Extract the (x, y) coordinate from the center of the cell holding the provided text.  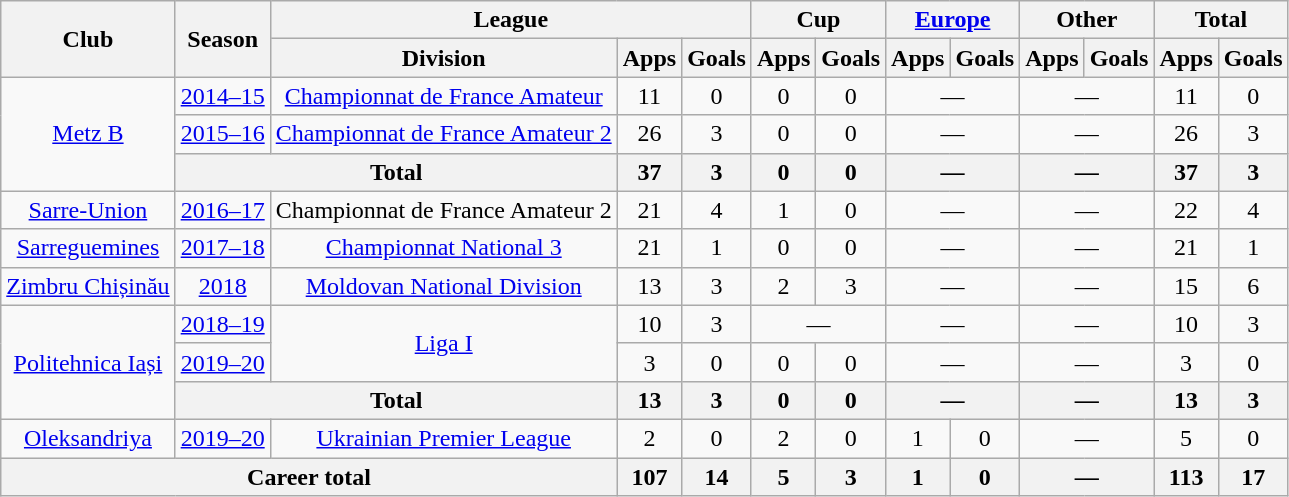
Sarreguemines (88, 248)
2015–16 (222, 134)
Season (222, 39)
107 (649, 477)
Moldovan National Division (444, 286)
2018–19 (222, 324)
Liga I (444, 343)
2014–15 (222, 96)
17 (1253, 477)
2016–17 (222, 210)
Other (1087, 20)
Politehnica Iași (88, 362)
Oleksandriya (88, 438)
15 (1186, 286)
2018 (222, 286)
113 (1186, 477)
14 (717, 477)
Career total (309, 477)
Cup (818, 20)
League (510, 20)
Club (88, 39)
Zimbru Chișinău (88, 286)
Division (444, 58)
Championnat National 3 (444, 248)
2017–18 (222, 248)
Championnat de France Amateur (444, 96)
Ukrainian Premier League (444, 438)
22 (1186, 210)
Metz B (88, 134)
Sarre-Union (88, 210)
Europe (953, 20)
6 (1253, 286)
